Find where the given text appears and provide that cell's center as (X, Y) coordinate. 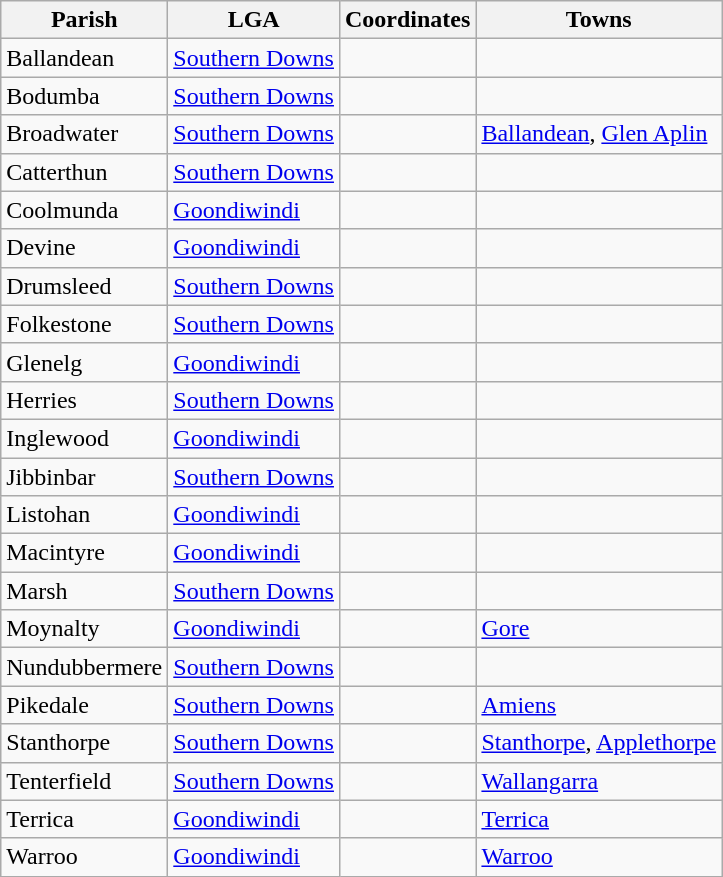
Nundubbermere (84, 667)
Parish (84, 20)
Folkestone (84, 324)
Devine (84, 248)
Ballandean (84, 58)
LGA (254, 20)
Listohan (84, 515)
Bodumba (84, 96)
Herries (84, 400)
Stanthorpe (84, 743)
Macintyre (84, 553)
Gore (599, 629)
Tenterfield (84, 781)
Inglewood (84, 438)
Broadwater (84, 134)
Moynalty (84, 629)
Catterthun (84, 172)
Coordinates (407, 20)
Coolmunda (84, 210)
Marsh (84, 591)
Drumsleed (84, 286)
Towns (599, 20)
Ballandean, Glen Aplin (599, 134)
Wallangarra (599, 781)
Pikedale (84, 705)
Jibbinbar (84, 477)
Stanthorpe, Applethorpe (599, 743)
Glenelg (84, 362)
Amiens (599, 705)
